Detect which cell encompasses the target text, then output its [x, y] center coordinate. 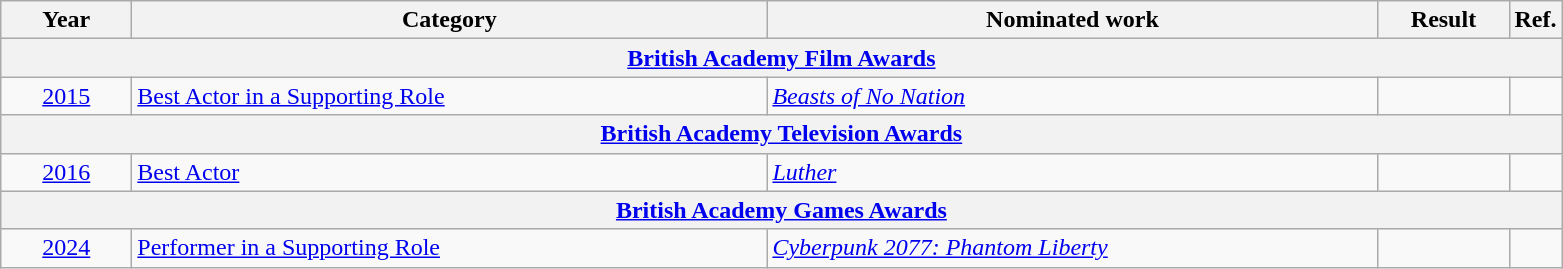
British Academy Television Awards [782, 134]
Best Actor [450, 172]
2015 [66, 96]
Year [66, 20]
2016 [66, 172]
Performer in a Supporting Role [450, 248]
British Academy Games Awards [782, 210]
Category [450, 20]
Luther [1072, 172]
Nominated work [1072, 20]
Cyberpunk 2077: Phantom Liberty [1072, 248]
Best Actor in a Supporting Role [450, 96]
British Academy Film Awards [782, 58]
2024 [66, 248]
Beasts of No Nation [1072, 96]
Result [1444, 20]
Ref. [1536, 20]
